Pinpoint the cell where the given text exists, returning its (x, y) midpoint coordinate. 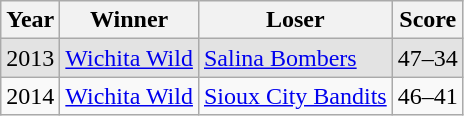
Salina Bombers (295, 58)
2014 (30, 96)
Score (428, 20)
Loser (295, 20)
2013 (30, 58)
Sioux City Bandits (295, 96)
46–41 (428, 96)
47–34 (428, 58)
Winner (130, 20)
Year (30, 20)
